Return [X, Y] of the center of cell containing provided text 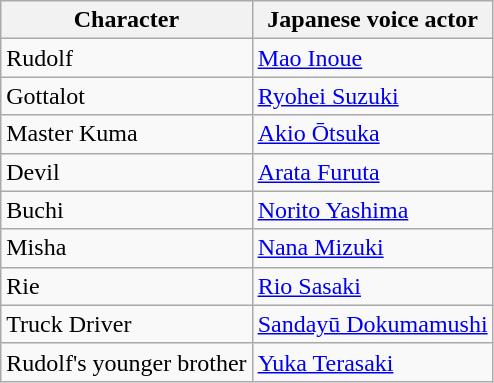
Akio Ōtsuka [372, 134]
Yuka Terasaki [372, 362]
Mao Inoue [372, 58]
Rio Sasaki [372, 286]
Nana Mizuki [372, 248]
Rudolf [126, 58]
Buchi [126, 210]
Master Kuma [126, 134]
Rudolf's younger brother [126, 362]
Gottalot [126, 96]
Norito Yashima [372, 210]
Character [126, 20]
Rie [126, 286]
Sandayū Dokumamushi [372, 324]
Arata Furuta [372, 172]
Devil [126, 172]
Misha [126, 248]
Ryohei Suzuki [372, 96]
Japanese voice actor [372, 20]
Truck Driver [126, 324]
